Provide the [x, y] coordinate of the cell's center where the given text is located.  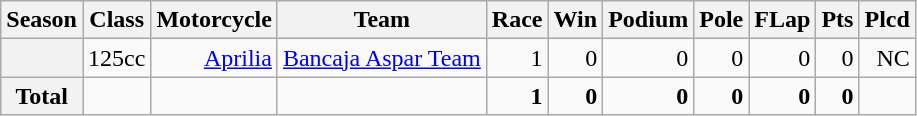
Team [382, 20]
Aprilia [214, 58]
Plcd [887, 20]
Season [42, 20]
Motorcycle [214, 20]
Race [517, 20]
Podium [648, 20]
Total [42, 96]
NC [887, 58]
125cc [116, 58]
Pts [838, 20]
FLap [782, 20]
Bancaja Aspar Team [382, 58]
Class [116, 20]
Win [576, 20]
Pole [722, 20]
